Find where the given text appears and provide that cell's center as [x, y] coordinate. 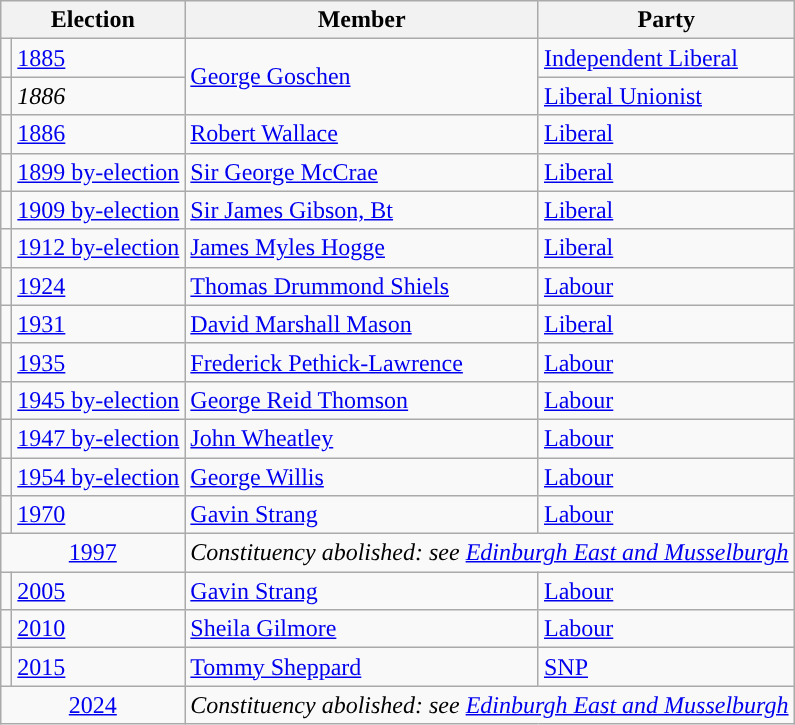
Sheila Gilmore [362, 629]
2015 [98, 667]
Independent Liberal [666, 58]
John Wheatley [362, 438]
Election [93, 20]
Sir James Gibson, Bt [362, 210]
SNP [666, 667]
1945 by-election [98, 400]
1924 [98, 286]
1997 [93, 553]
Robert Wallace [362, 134]
David Marshall Mason [362, 324]
George Willis [362, 477]
2005 [98, 591]
1935 [98, 362]
Tommy Sheppard [362, 667]
1885 [98, 58]
Thomas Drummond Shiels [362, 286]
James Myles Hogge [362, 248]
1899 by-election [98, 172]
George Goschen [362, 77]
Liberal Unionist [666, 96]
2024 [93, 705]
Party [666, 20]
2010 [98, 629]
1947 by-election [98, 438]
1970 [98, 515]
1909 by-election [98, 210]
Sir George McCrae [362, 172]
1931 [98, 324]
1954 by-election [98, 477]
1912 by-election [98, 248]
George Reid Thomson [362, 400]
Frederick Pethick-Lawrence [362, 362]
Member [362, 20]
